Determine the [X, Y] coordinate at the center of the cell enclosing the given text.  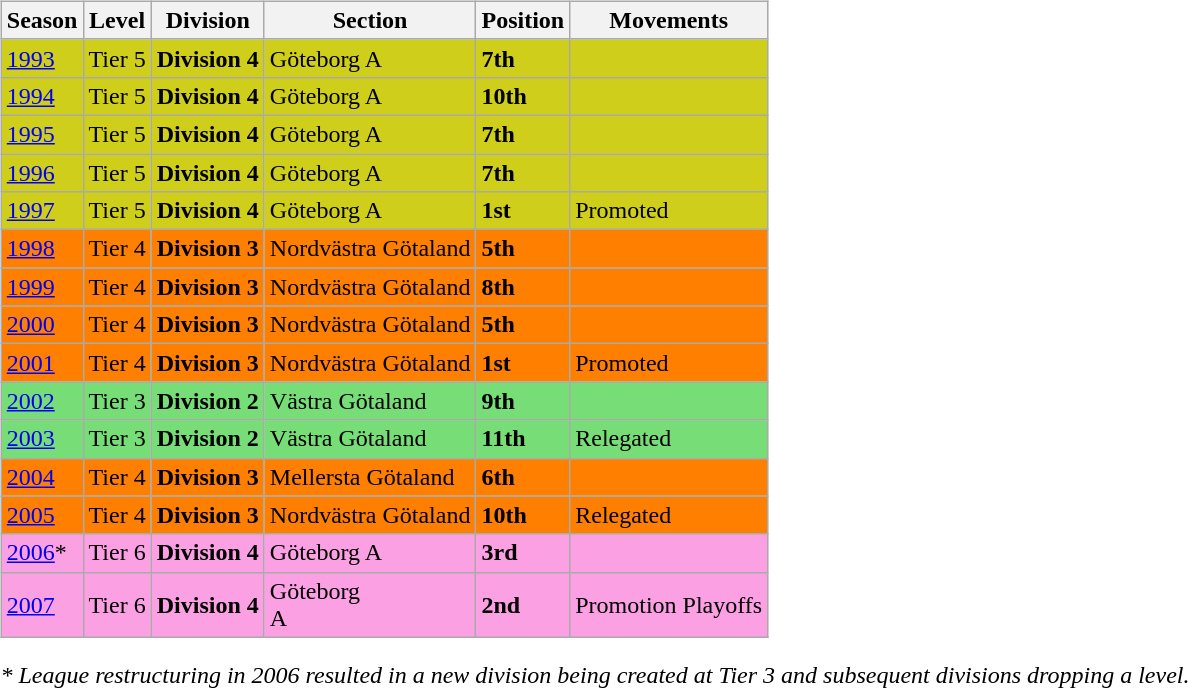
Promotion Playoffs [669, 604]
2002 [42, 401]
11th [523, 439]
2nd [523, 604]
9th [523, 401]
Division [208, 20]
2005 [42, 515]
1999 [42, 287]
Position [523, 20]
Mellersta Götaland [370, 477]
8th [523, 287]
Season [42, 20]
1996 [42, 173]
1994 [42, 96]
6th [523, 477]
Movements [669, 20]
1995 [42, 134]
2001 [42, 363]
2000 [42, 325]
1993 [42, 58]
2006* [42, 553]
GöteborgA [370, 604]
2003 [42, 439]
2007 [42, 604]
3rd [523, 553]
Section [370, 20]
1997 [42, 211]
Level [117, 20]
2004 [42, 477]
1998 [42, 249]
